Return the (x, y) coordinate for the center point of the cell that contains the specified text.  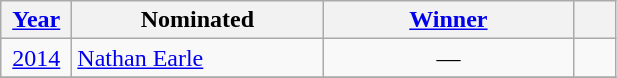
Nathan Earle (198, 58)
Nominated (198, 20)
2014 (36, 58)
— (448, 58)
Year (36, 20)
Winner (448, 20)
